Extract the [X, Y] coordinate from the center of the cell holding the provided text.  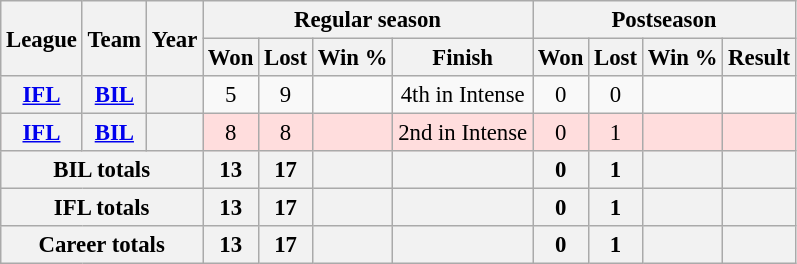
9 [286, 95]
Career totals [102, 245]
BIL totals [102, 170]
Result [760, 58]
Regular season [368, 20]
IFL totals [102, 208]
Team [114, 38]
Year [174, 38]
5 [231, 95]
4th in Intense [463, 95]
Finish [463, 58]
League [42, 38]
Postseason [664, 20]
2nd in Intense [463, 133]
